Scan for the cell matching the given text and deliver its (x, y) coordinate at center. 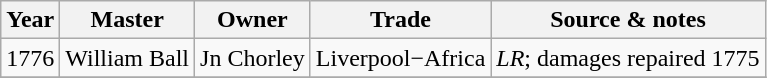
Liverpool−Africa (400, 58)
Source & notes (628, 20)
Year (30, 20)
1776 (30, 58)
Jn Chorley (253, 58)
Owner (253, 20)
LR; damages repaired 1775 (628, 58)
William Ball (128, 58)
Master (128, 20)
Trade (400, 20)
